Determine the [X, Y] coordinate at the center of the cell enclosing the given text.  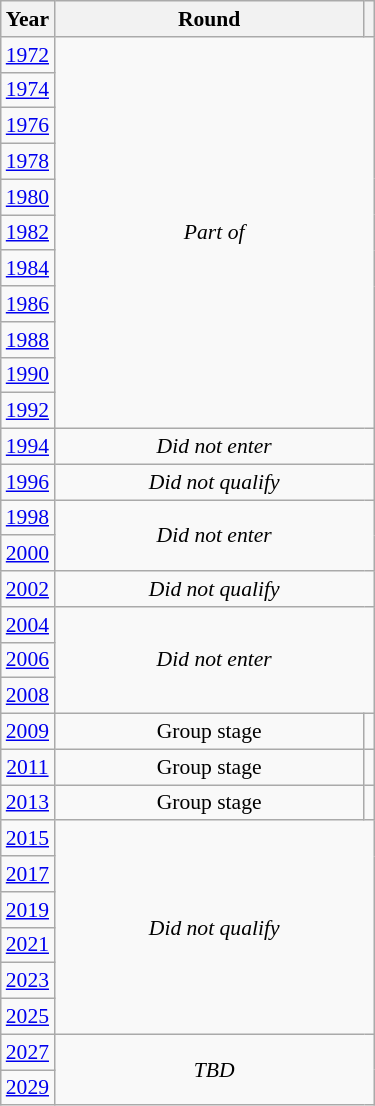
1990 [28, 375]
2015 [28, 839]
2000 [28, 554]
1978 [28, 162]
2008 [28, 696]
1996 [28, 482]
TBD [214, 1070]
1974 [28, 90]
1976 [28, 126]
1972 [28, 55]
2011 [28, 767]
1984 [28, 269]
1998 [28, 518]
1988 [28, 340]
2025 [28, 1017]
1992 [28, 411]
Round [209, 19]
2029 [28, 1088]
2019 [28, 910]
2002 [28, 589]
1982 [28, 233]
Year [28, 19]
1980 [28, 197]
2006 [28, 660]
1994 [28, 447]
2013 [28, 803]
2004 [28, 625]
2023 [28, 981]
2017 [28, 874]
1986 [28, 304]
2021 [28, 945]
2027 [28, 1052]
Part of [214, 233]
2009 [28, 732]
